Output the (X, Y) coordinate of the center of the cell containing the given text.  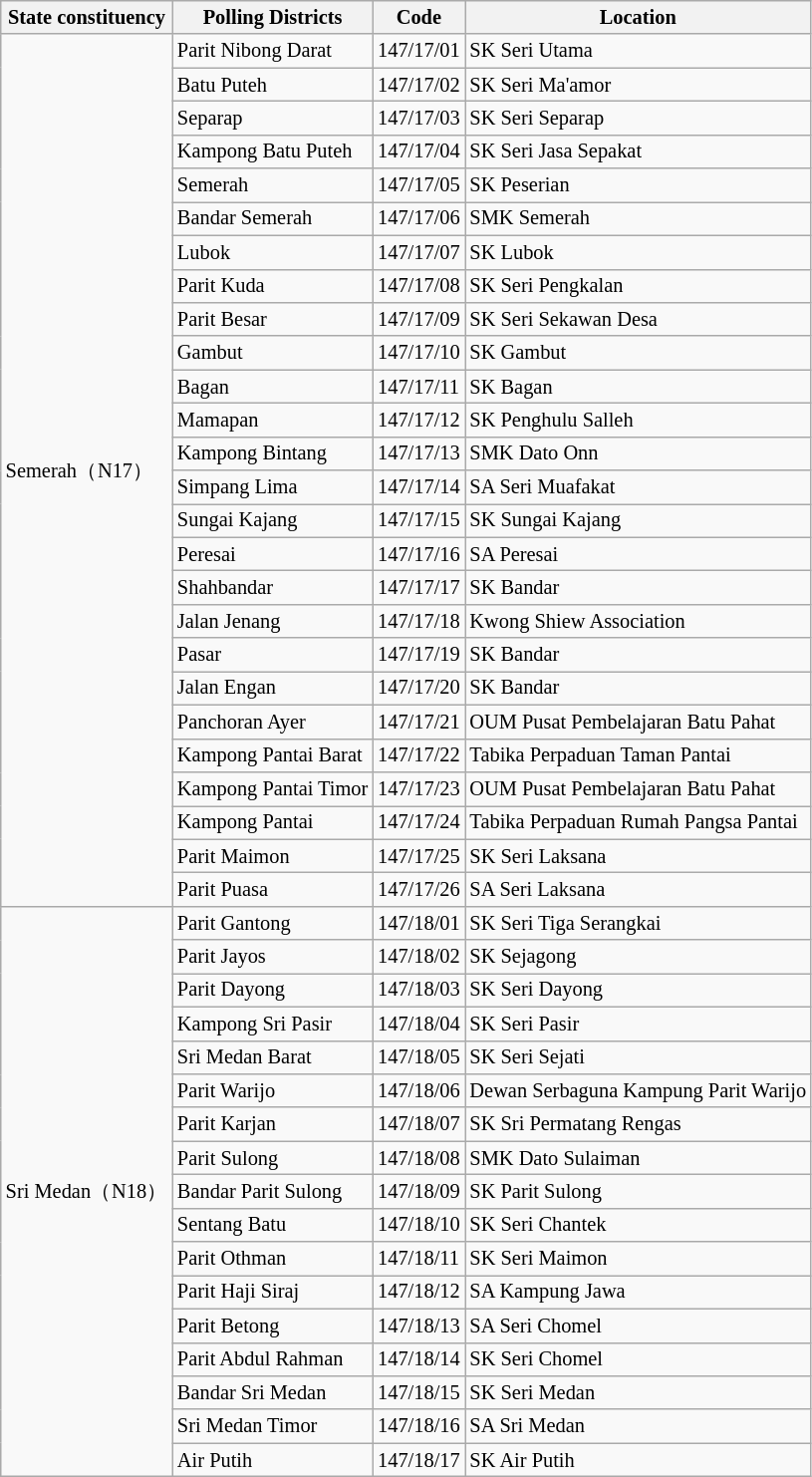
SK Seri Pengkalan (638, 286)
147/18/09 (418, 1191)
SK Parit Sulong (638, 1191)
Parit Othman (273, 1259)
147/17/05 (418, 185)
147/17/20 (418, 688)
147/18/02 (418, 957)
SK Seri Jasa Sepakat (638, 151)
SK Gambut (638, 353)
SK Seri Sekawan Desa (638, 319)
Pasar (273, 655)
147/17/26 (418, 889)
State constituency (87, 17)
SMK Dato Onn (638, 453)
Bagan (273, 387)
Jalan Jenang (273, 621)
SK Sri Permatang Rengas (638, 1124)
Bandar Parit Sulong (273, 1191)
Bandar Semerah (273, 218)
Kampong Pantai Barat (273, 755)
147/17/16 (418, 554)
147/17/04 (418, 151)
SK Seri Sejati (638, 1057)
SK Sejagong (638, 957)
SK Lubok (638, 252)
147/18/10 (418, 1225)
147/18/12 (418, 1292)
Parit Gantong (273, 923)
Semerah (273, 185)
Code (418, 17)
147/17/14 (418, 487)
Panchoran Ayer (273, 722)
Dewan Serbaguna Kampung Parit Warijo (638, 1090)
Sri Medan（N18） (87, 1191)
Parit Jayos (273, 957)
SA Seri Laksana (638, 889)
SK Seri Pasir (638, 1024)
SK Air Putih (638, 1460)
Simpang Lima (273, 487)
SK Seri Separap (638, 118)
Parit Dayong (273, 990)
Parit Kuda (273, 286)
SA Seri Chomel (638, 1326)
147/17/17 (418, 587)
Shahbandar (273, 587)
Parit Sulong (273, 1158)
147/18/03 (418, 990)
Kampong Batu Puteh (273, 151)
Air Putih (273, 1460)
147/18/05 (418, 1057)
Bandar Sri Medan (273, 1392)
SK Seri Tiga Serangkai (638, 923)
147/17/19 (418, 655)
Gambut (273, 353)
Parit Karjan (273, 1124)
147/17/25 (418, 856)
Tabika Perpaduan Rumah Pangsa Pantai (638, 822)
147/17/01 (418, 51)
SK Seri Dayong (638, 990)
Parit Nibong Darat (273, 51)
147/18/17 (418, 1460)
Separap (273, 118)
147/18/11 (418, 1259)
SK Sungai Kajang (638, 520)
Parit Abdul Rahman (273, 1359)
Kwong Shiew Association (638, 621)
Sungai Kajang (273, 520)
SA Sri Medan (638, 1426)
147/17/18 (418, 621)
SK Seri Medan (638, 1392)
147/18/04 (418, 1024)
147/18/13 (418, 1326)
Parit Haji Siraj (273, 1292)
SK Peserian (638, 185)
147/17/21 (418, 722)
147/17/06 (418, 218)
SK Seri Maimon (638, 1259)
Kampong Sri Pasir (273, 1024)
Sentang Batu (273, 1225)
147/18/14 (418, 1359)
147/17/08 (418, 286)
147/17/09 (418, 319)
147/18/16 (418, 1426)
147/18/15 (418, 1392)
147/17/07 (418, 252)
Parit Betong (273, 1326)
SA Seri Muafakat (638, 487)
SMK Semerah (638, 218)
Parit Besar (273, 319)
147/18/08 (418, 1158)
Kampong Bintang (273, 453)
SK Seri Laksana (638, 856)
147/17/11 (418, 387)
147/17/24 (418, 822)
Peresai (273, 554)
SK Seri Utama (638, 51)
147/17/03 (418, 118)
SA Kampung Jawa (638, 1292)
SA Peresai (638, 554)
Parit Maimon (273, 856)
147/18/07 (418, 1124)
SK Seri Chantek (638, 1225)
147/17/10 (418, 353)
147/18/01 (418, 923)
SK Seri Chomel (638, 1359)
SK Bagan (638, 387)
147/17/22 (418, 755)
Kampong Pantai (273, 822)
SMK Dato Sulaiman (638, 1158)
Sri Medan Barat (273, 1057)
147/17/15 (418, 520)
147/17/23 (418, 788)
Parit Puasa (273, 889)
Sri Medan Timor (273, 1426)
Lubok (273, 252)
Mamapan (273, 420)
Jalan Engan (273, 688)
Location (638, 17)
Batu Puteh (273, 85)
147/18/06 (418, 1090)
Parit Warijo (273, 1090)
147/17/13 (418, 453)
147/17/02 (418, 85)
SK Penghulu Salleh (638, 420)
Polling Districts (273, 17)
Kampong Pantai Timor (273, 788)
Semerah（N17） (87, 470)
147/17/12 (418, 420)
Tabika Perpaduan Taman Pantai (638, 755)
SK Seri Ma'amor (638, 85)
